From the cell containing the given text, extract its center point as [X, Y] coordinate. 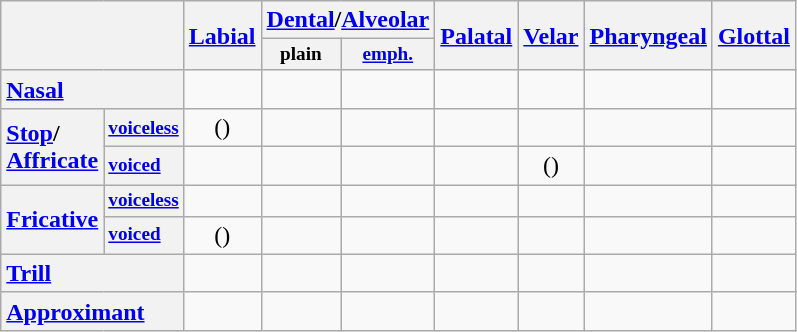
Dental/Alveolar [348, 20]
Approximant [92, 311]
Pharyngeal [648, 36]
Palatal [476, 36]
Fricative [52, 220]
plain [301, 55]
Trill [92, 273]
Velar [551, 36]
Glottal [754, 36]
Nasal [92, 89]
emph. [388, 55]
Stop/Affricate [52, 147]
Labial [222, 36]
